Return the (X, Y) coordinate for the center point of the cell that contains the specified text.  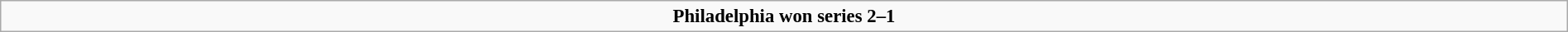
Philadelphia won series 2–1 (784, 16)
